Return the [x, y] coordinate for the center point of the cell that contains the specified text.  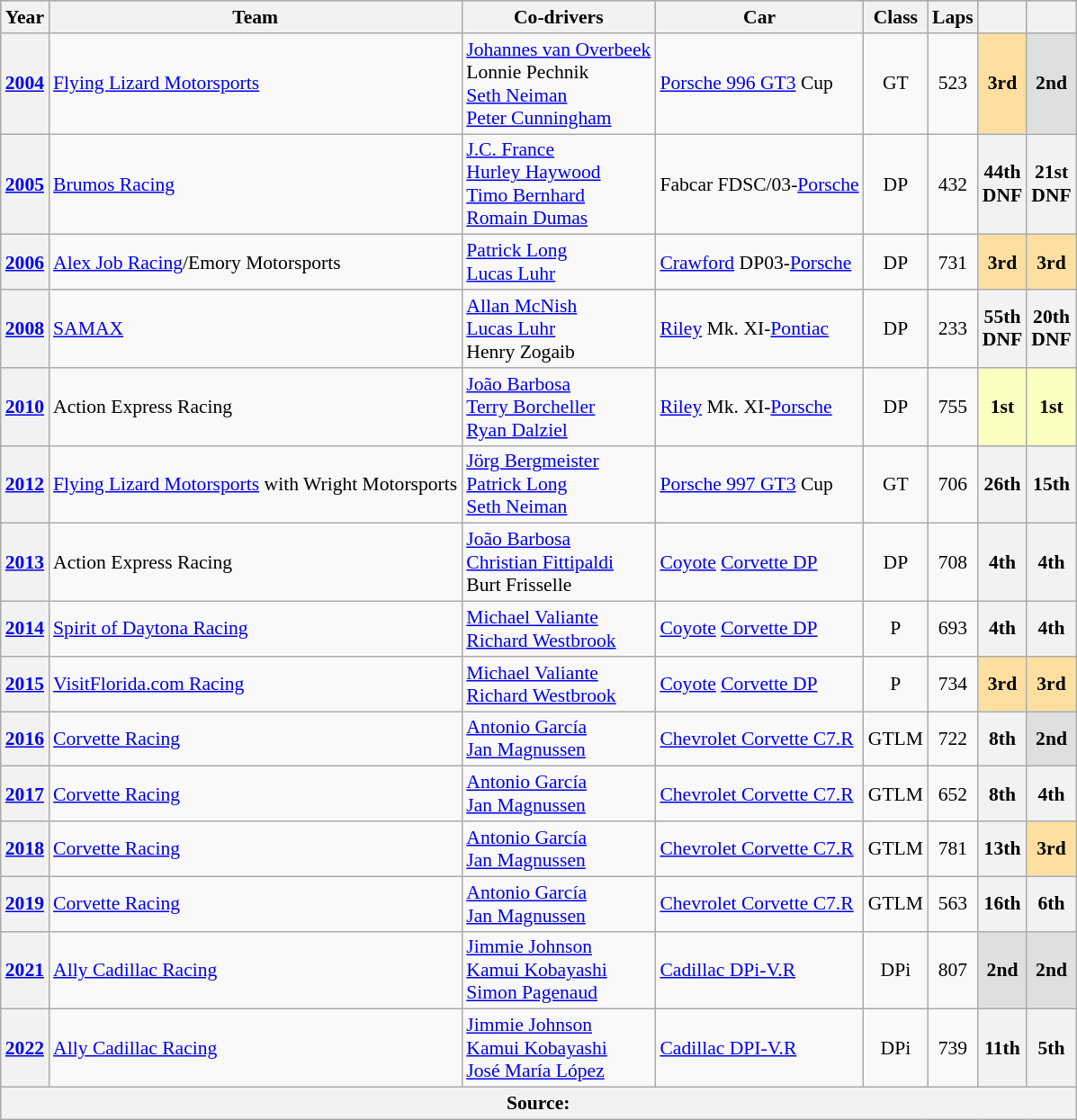
Flying Lizard Motorsports [256, 84]
Cadillac DPi-V.R [759, 970]
Patrick Long Lucas Luhr [558, 263]
21stDNF [1051, 184]
Johannes van Overbeek Lonnie Pechnik Seth Neiman Peter Cunningham [558, 84]
11th [1002, 1049]
2010 [25, 407]
João Barbosa Christian Fittipaldi Burt Frisselle [558, 563]
2008 [25, 329]
Porsche 996 GT3 Cup [759, 84]
Riley Mk. XI-Porsche [759, 407]
2012 [25, 484]
739 [953, 1049]
706 [953, 484]
807 [953, 970]
2019 [25, 903]
Spirit of Daytona Racing [256, 630]
55thDNF [1002, 329]
708 [953, 563]
Alex Job Racing/Emory Motorsports [256, 263]
J.C. France Hurley Haywood Timo Bernhard Romain Dumas [558, 184]
João Barbosa Terry Borcheller Ryan Dalziel [558, 407]
755 [953, 407]
Source: [538, 1104]
5th [1051, 1049]
432 [953, 184]
Laps [953, 17]
Jörg Bergmeister Patrick Long Seth Neiman [558, 484]
2005 [25, 184]
6th [1051, 903]
722 [953, 739]
734 [953, 684]
2006 [25, 263]
Riley Mk. XI-Pontiac [759, 329]
VisitFlorida.com Racing [256, 684]
2022 [25, 1049]
26th [1002, 484]
Jimmie Johnson Kamui Kobayashi Simon Pagenaud [558, 970]
781 [953, 849]
2015 [25, 684]
2014 [25, 630]
Co-drivers [558, 17]
Allan McNish Lucas Luhr Henry Zogaib [558, 329]
2013 [25, 563]
731 [953, 263]
20thDNF [1051, 329]
2018 [25, 849]
Crawford DP03-Porsche [759, 263]
Jimmie Johnson Kamui Kobayashi José María López [558, 1049]
15th [1051, 484]
2016 [25, 739]
Cadillac DPI-V.R [759, 1049]
SAMAX [256, 329]
233 [953, 329]
Fabcar FDSC/03-Porsche [759, 184]
2017 [25, 793]
16th [1002, 903]
Flying Lizard Motorsports with Wright Motorsports [256, 484]
2021 [25, 970]
652 [953, 793]
13th [1002, 849]
693 [953, 630]
44thDNF [1002, 184]
Team [256, 17]
Porsche 997 GT3 Cup [759, 484]
Year [25, 17]
Class [896, 17]
Brumos Racing [256, 184]
563 [953, 903]
Car [759, 17]
523 [953, 84]
2004 [25, 84]
